Detect which cell encompasses the target text, then output its [X, Y] center coordinate. 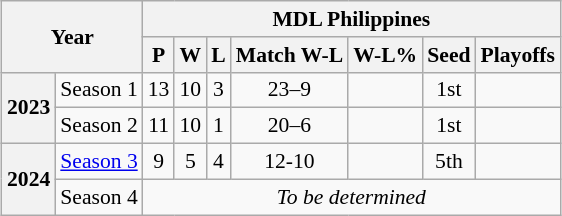
Season 1 [98, 90]
5 [190, 162]
W [190, 55]
P [159, 55]
L [218, 55]
Season 4 [98, 197]
12-10 [290, 162]
Match W-L [290, 55]
11 [159, 126]
4 [218, 162]
3 [218, 90]
2024 [28, 180]
Season 2 [98, 126]
13 [159, 90]
9 [159, 162]
To be determined [352, 197]
Season 3 [98, 162]
Seed [448, 55]
5th [448, 162]
Playoffs [518, 55]
23–9 [290, 90]
2023 [28, 108]
W-L% [385, 55]
Year [72, 36]
MDL Philippines [352, 19]
20–6 [290, 126]
1 [218, 126]
